Scan for the cell matching the given text and deliver its (x, y) coordinate at center. 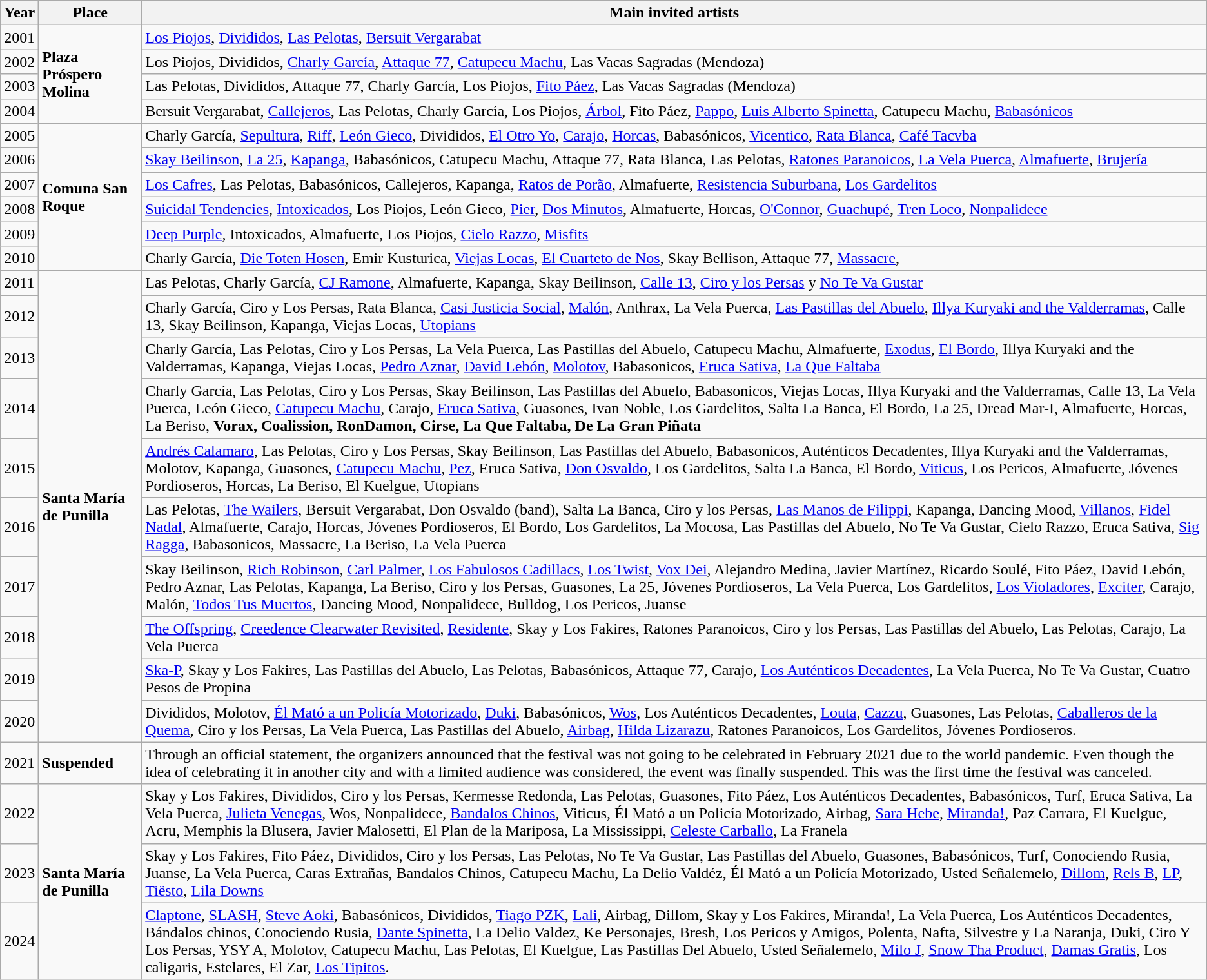
2009 (19, 233)
2004 (19, 111)
2018 (19, 637)
2010 (19, 258)
Place (90, 13)
2014 (19, 409)
2013 (19, 358)
Charly García, Sepultura, Riff, León Gieco, Divididos, El Otro Yo, Carajo, Horcas, Babasónicos, Vicentico, Rata Blanca, Café Tacvba (674, 135)
Los Piojos, Divididos, Las Pelotas, Bersuit Vergarabat (674, 37)
Deep Purple, Intoxicados, Almafuerte, Los Piojos, Cielo Razzo, Misfits (674, 233)
Los Cafres, Las Pelotas, Babasónicos, Callejeros, Kapanga, Ratos de Porão, Almafuerte, Resistencia Suburbana, Los Gardelitos (674, 184)
Charly García, Die Toten Hosen, Emir Kusturica, Viejas Locas, El Cuarteto de Nos, Skay Bellison, Attaque 77, Massacre, (674, 258)
2002 (19, 62)
2015 (19, 468)
Suspended (90, 763)
Main invited artists (674, 13)
2017 (19, 587)
2019 (19, 680)
Plaza Próspero Molina (90, 74)
Bersuit Vergarabat, Callejeros, Las Pelotas, Charly García, Los Piojos, Árbol, Fito Páez, Pappo, Luis Alberto Spinetta, Catupecu Machu, Babasónicos (674, 111)
2023 (19, 873)
2016 (19, 527)
2020 (19, 721)
Suicidal Tendencies, Intoxicados, Los Piojos, León Gieco, Pier, Dos Minutos, Almafuerte, Horcas, O'Connor, Guachupé, Tren Loco, Nonpalidece (674, 209)
2011 (19, 282)
2022 (19, 814)
2024 (19, 941)
2008 (19, 209)
Comuna San Roque (90, 197)
2007 (19, 184)
2005 (19, 135)
Las Pelotas, Charly García, CJ Ramone, Almafuerte, Kapanga, Skay Beilinson, Calle 13, Ciro y los Persas y No Te Va Gustar (674, 282)
2001 (19, 37)
2021 (19, 763)
2003 (19, 86)
Year (19, 13)
2006 (19, 160)
2012 (19, 316)
Las Pelotas, Divididos, Attaque 77, Charly García, Los Piojos, Fito Páez, Las Vacas Sagradas (Mendoza) (674, 86)
Los Piojos, Divididos, Charly García, Attaque 77, Catupecu Machu, Las Vacas Sagradas (Mendoza) (674, 62)
